From the cell containing the given text, extract its center point as (x, y) coordinate. 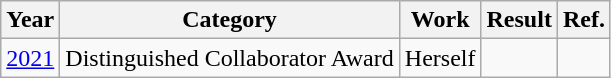
Year (30, 20)
Distinguished Collaborator Award (230, 58)
2021 (30, 58)
Work (440, 20)
Result (519, 20)
Herself (440, 58)
Category (230, 20)
Ref. (584, 20)
